Locate the cell with the specified text and output its [x, y] center coordinate. 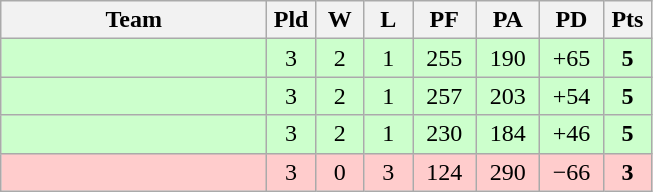
190 [508, 58]
+54 [572, 96]
230 [444, 134]
L [388, 20]
Pld [292, 20]
W [340, 20]
Team [134, 20]
290 [508, 172]
184 [508, 134]
+46 [572, 134]
0 [340, 172]
203 [508, 96]
−66 [572, 172]
PF [444, 20]
+65 [572, 58]
Pts [628, 20]
255 [444, 58]
PA [508, 20]
PD [572, 20]
257 [444, 96]
124 [444, 172]
